Scan for the cell matching the given text and deliver its [X, Y] coordinate at center. 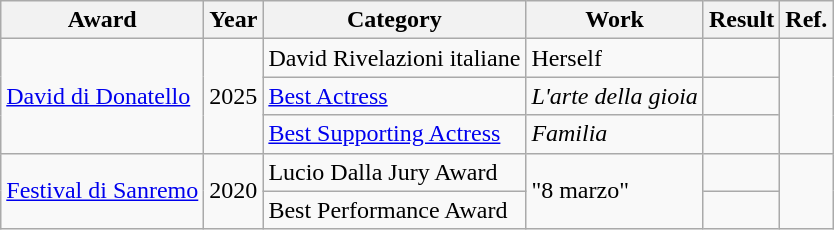
Familia [615, 134]
David Rivelazioni italiane [394, 58]
Award [102, 20]
Year [234, 20]
2020 [234, 191]
Category [394, 20]
Lucio Dalla Jury Award [394, 172]
Result [741, 20]
David di Donatello [102, 96]
Herself [615, 58]
L'arte della gioia [615, 96]
Work [615, 20]
"8 marzo" [615, 191]
Ref. [806, 20]
Best Supporting Actress [394, 134]
Festival di Sanremo [102, 191]
Best Actress [394, 96]
2025 [234, 96]
Best Performance Award [394, 210]
